Detect which cell encompasses the target text, then output its (x, y) center coordinate. 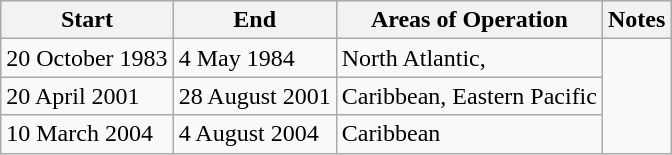
10 March 2004 (87, 134)
20 October 1983 (87, 58)
4 May 1984 (254, 58)
20 April 2001 (87, 96)
End (254, 20)
4 August 2004 (254, 134)
Caribbean (469, 134)
Caribbean, Eastern Pacific (469, 96)
Start (87, 20)
Notes (636, 20)
Areas of Operation (469, 20)
North Atlantic, (469, 58)
28 August 2001 (254, 96)
